Scan for the cell matching the given text and deliver its (X, Y) coordinate at center. 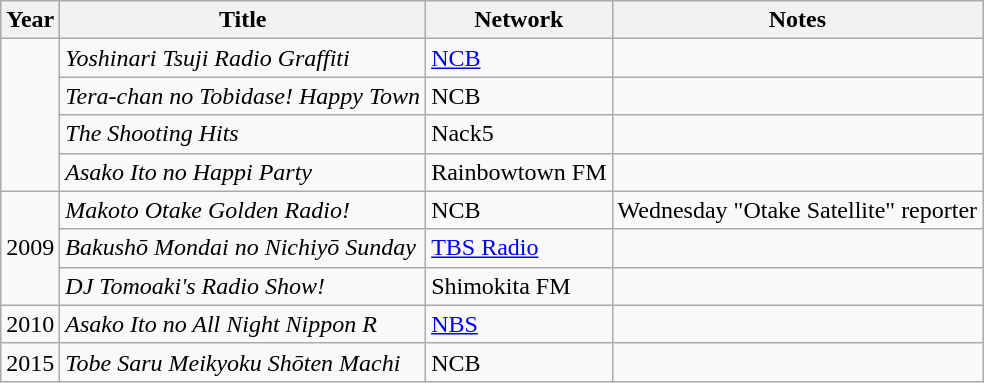
Yoshinari Tsuji Radio Graffiti (243, 58)
Asako Ito no Happi Party (243, 172)
2009 (30, 248)
Asako Ito no All Night Nippon R (243, 324)
DJ Tomoaki's Radio Show! (243, 286)
Bakushō Mondai no Nichiyō Sunday (243, 248)
Rainbowtown FM (519, 172)
Tobe Saru Meikyoku Shōten Machi (243, 362)
Makoto Otake Golden Radio! (243, 210)
TBS Radio (519, 248)
2015 (30, 362)
Title (243, 20)
2010 (30, 324)
Network (519, 20)
Tera-chan no Tobidase! Happy Town (243, 96)
The Shooting Hits (243, 134)
Nack5 (519, 134)
NBS (519, 324)
Wednesday "Otake Satellite" reporter (798, 210)
Shimokita FM (519, 286)
Notes (798, 20)
Year (30, 20)
